Return [X, Y] of the center of cell containing provided text 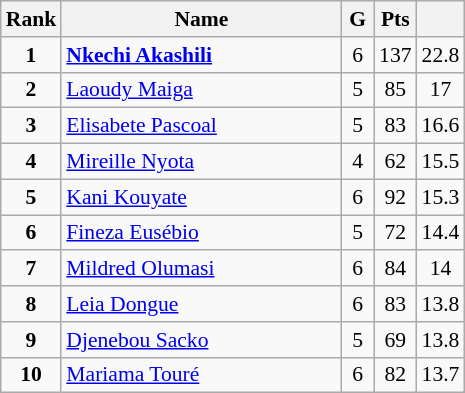
13.7 [441, 375]
9 [32, 340]
14 [441, 269]
15.5 [441, 162]
G [358, 19]
1 [32, 55]
Mireille Nyota [201, 162]
Name [201, 19]
3 [32, 126]
137 [396, 55]
85 [396, 90]
Laoudy Maiga [201, 90]
Kani Kouyate [201, 197]
Rank [32, 19]
10 [32, 375]
84 [396, 269]
72 [396, 233]
8 [32, 304]
Nkechi Akashili [201, 55]
Elisabete Pascoal [201, 126]
Fineza Eusébio [201, 233]
2 [32, 90]
62 [396, 162]
15.3 [441, 197]
16.6 [441, 126]
Leia Dongue [201, 304]
Pts [396, 19]
Mariama Touré [201, 375]
17 [441, 90]
14.4 [441, 233]
Djenebou Sacko [201, 340]
Mildred Olumasi [201, 269]
22.8 [441, 55]
69 [396, 340]
7 [32, 269]
82 [396, 375]
92 [396, 197]
